For the text-containing cell, return its midpoint in [X, Y] coordinate format. 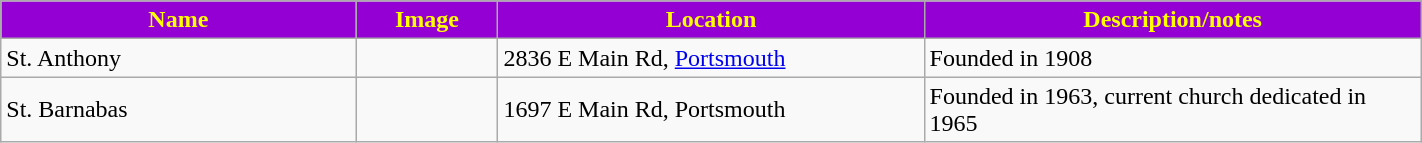
Image [427, 20]
Location [711, 20]
1697 E Main Rd, Portsmouth [711, 110]
Name [178, 20]
St. Anthony [178, 58]
St. Barnabas [178, 110]
Description/notes [1172, 20]
Founded in 1963, current church dedicated in 1965 [1172, 110]
Founded in 1908 [1172, 58]
2836 E Main Rd, Portsmouth [711, 58]
